Search for the cell housing the specified text and yield its [x, y] center coordinate. 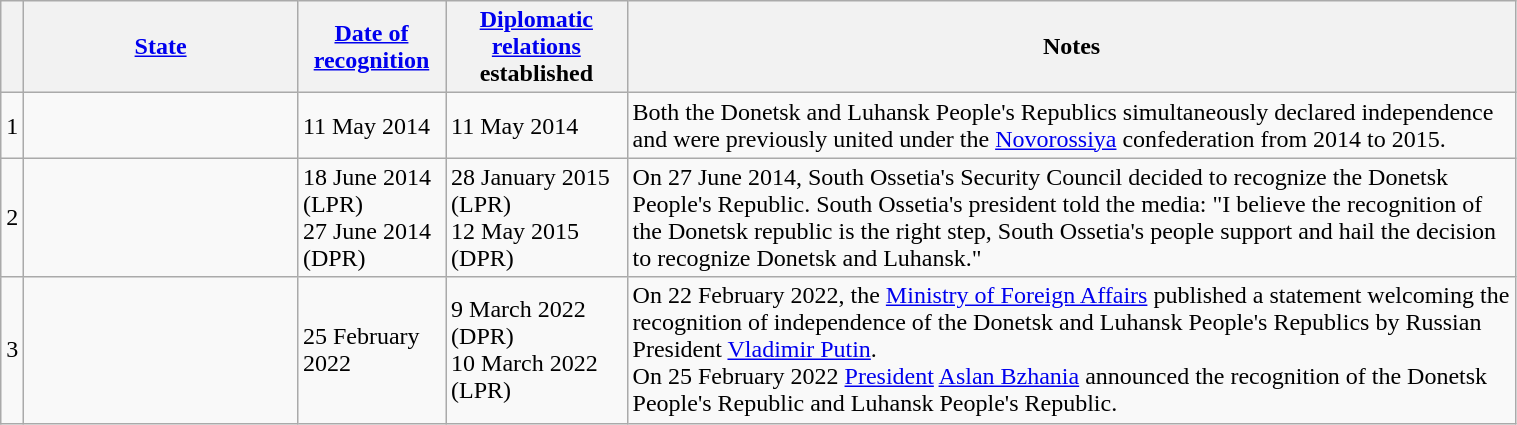
9 March 2022 (DPR)10 March 2022 (LPR) [536, 350]
3 [12, 350]
18 June 2014 (LPR)27 June 2014 (DPR) [371, 218]
Diplomatic relations established [536, 47]
28 January 2015 (LPR) 12 May 2015 (DPR) [536, 218]
1 [12, 126]
25 February 2022 [371, 350]
Notes [1072, 47]
Date of recognition [371, 47]
State [161, 47]
2 [12, 218]
